Pinpoint the cell where the given text exists, returning its [x, y] midpoint coordinate. 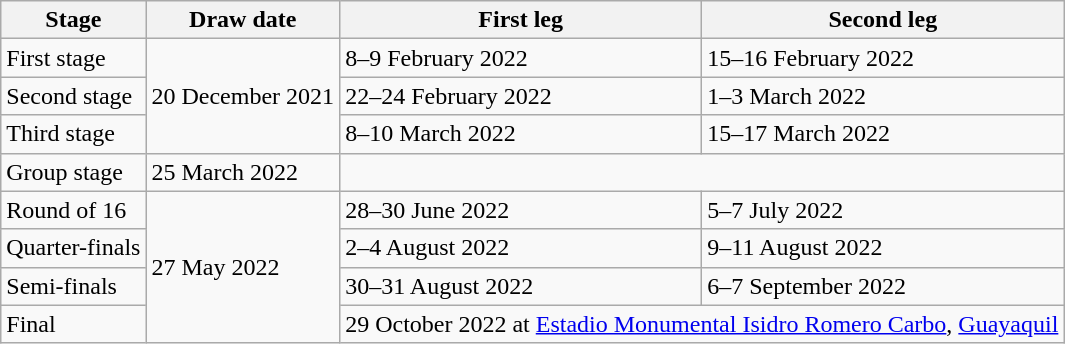
1–3 March 2022 [883, 96]
28–30 June 2022 [521, 210]
Semi-finals [74, 286]
Quarter-finals [74, 248]
2–4 August 2022 [521, 248]
8–9 February 2022 [521, 58]
15–16 February 2022 [883, 58]
5–7 July 2022 [883, 210]
27 May 2022 [243, 267]
30–31 August 2022 [521, 286]
Stage [74, 20]
15–17 March 2022 [883, 134]
Round of 16 [74, 210]
9–11 August 2022 [883, 248]
6–7 September 2022 [883, 286]
First leg [521, 20]
22–24 February 2022 [521, 96]
Final [74, 324]
Third stage [74, 134]
Second stage [74, 96]
25 March 2022 [243, 172]
20 December 2021 [243, 96]
Group stage [74, 172]
Second leg [883, 20]
29 October 2022 at Estadio Monumental Isidro Romero Carbo, Guayaquil [702, 324]
First stage [74, 58]
8–10 March 2022 [521, 134]
Draw date [243, 20]
